Identify which cell holds the provided text, then report its (X, Y) central coordinate. 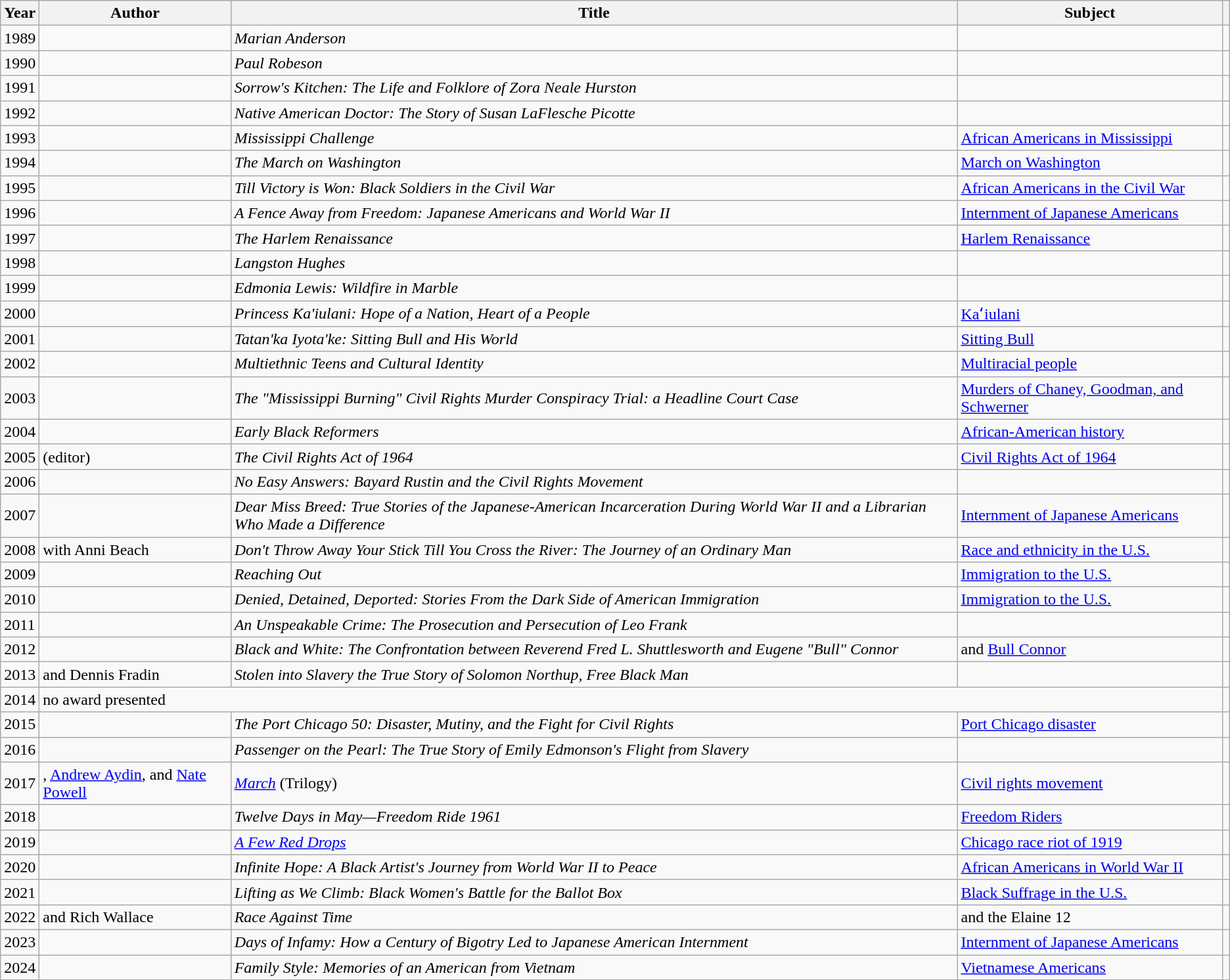
2006 (20, 481)
2003 (20, 398)
Reaching Out (594, 575)
Murders of Chaney, Goodman, and Schwerner (1089, 398)
Civil rights movement (1089, 783)
Civil Rights Act of 1964 (1089, 457)
March (Trilogy) (594, 783)
2013 (20, 675)
The Civil Rights Act of 1964 (594, 457)
2009 (20, 575)
Chicago race riot of 1919 (1089, 842)
Black Suffrage in the U.S. (1089, 892)
The March on Washington (594, 163)
Author (135, 13)
No Easy Answers: Bayard Rustin and the Civil Rights Movement (594, 481)
Days of Infamy: How a Century of Bigotry Led to Japanese American Internment (594, 942)
Infinite Hope: A Black Artist's Journey from World War II to Peace (594, 867)
A Fence Away from Freedom: Japanese Americans and World War II (594, 213)
1991 (20, 88)
Port Chicago disaster (1089, 724)
, Andrew Aydin, and Nate Powell (135, 783)
A Few Red Drops (594, 842)
2001 (20, 339)
1996 (20, 213)
1999 (20, 288)
2016 (20, 749)
2000 (20, 314)
Edmonia Lewis: Wildfire in Marble (594, 288)
1989 (20, 38)
and the Elaine 12 (1089, 917)
Passenger on the Pearl: The True Story of Emily Edmonson's Flight from Slavery (594, 749)
African-American history (1089, 432)
2023 (20, 942)
Kaʻiulani (1089, 314)
Race Against Time (594, 917)
Don't Throw Away Your Stick Till You Cross the River: The Journey of an Ordinary Man (594, 550)
Sitting Bull (1089, 339)
Vietnamese Americans (1089, 968)
Denied, Detained, Deported: Stories From the Dark Side of American Immigration (594, 600)
African Americans in the Civil War (1089, 188)
Stolen into Slavery the True Story of Solomon Northup, Free Black Man (594, 675)
Tatan'ka Iyota'ke: Sitting Bull and His World (594, 339)
The Harlem Renaissance (594, 238)
with Anni Beach (135, 550)
2005 (20, 457)
1995 (20, 188)
and Dennis Fradin (135, 675)
2004 (20, 432)
2020 (20, 867)
2002 (20, 364)
2024 (20, 968)
Mississippi Challenge (594, 138)
1992 (20, 113)
An Unspeakable Crime: The Prosecution and Persecution of Leo Frank (594, 625)
Early Black Reformers (594, 432)
2012 (20, 650)
Twelve Days in May—Freedom Ride 1961 (594, 817)
African Americans in World War II (1089, 867)
March on Washington (1089, 163)
Multiethnic Teens and Cultural Identity (594, 364)
2011 (20, 625)
Race and ethnicity in the U.S. (1089, 550)
Dear Miss Breed: True Stories of the Japanese-American Incarceration During World War II and a Librarian Who Made a Difference (594, 515)
Langston Hughes (594, 263)
Subject (1089, 13)
2008 (20, 550)
Sorrow's Kitchen: The Life and Folklore of Zora Neale Hurston (594, 88)
Princess Ka'iulani: Hope of a Nation, Heart of a People (594, 314)
1994 (20, 163)
African Americans in Mississippi (1089, 138)
Title (594, 13)
(editor) (135, 457)
Freedom Riders (1089, 817)
2022 (20, 917)
Lifting as We Climb: Black Women's Battle for the Ballot Box (594, 892)
Paul Robeson (594, 63)
2019 (20, 842)
The Port Chicago 50: Disaster, Mutiny, and the Fight for Civil Rights (594, 724)
2017 (20, 783)
1997 (20, 238)
Marian Anderson (594, 38)
and Bull Connor (1089, 650)
Year (20, 13)
2010 (20, 600)
Black and White: The Confrontation between Reverend Fred L. Shuttlesworth and Eugene "Bull" Connor (594, 650)
and Rich Wallace (135, 917)
1993 (20, 138)
The "Mississippi Burning" Civil Rights Murder Conspiracy Trial: a Headline Court Case (594, 398)
no award presented (631, 700)
2018 (20, 817)
Family Style: Memories of an American from Vietnam (594, 968)
1990 (20, 63)
2021 (20, 892)
Till Victory is Won: Black Soldiers in the Civil War (594, 188)
2014 (20, 700)
2007 (20, 515)
1998 (20, 263)
Harlem Renaissance (1089, 238)
Native American Doctor: The Story of Susan LaFlesche Picotte (594, 113)
2015 (20, 724)
Multiracial people (1089, 364)
